Output the (x, y) coordinate of the center of the cell containing the given text.  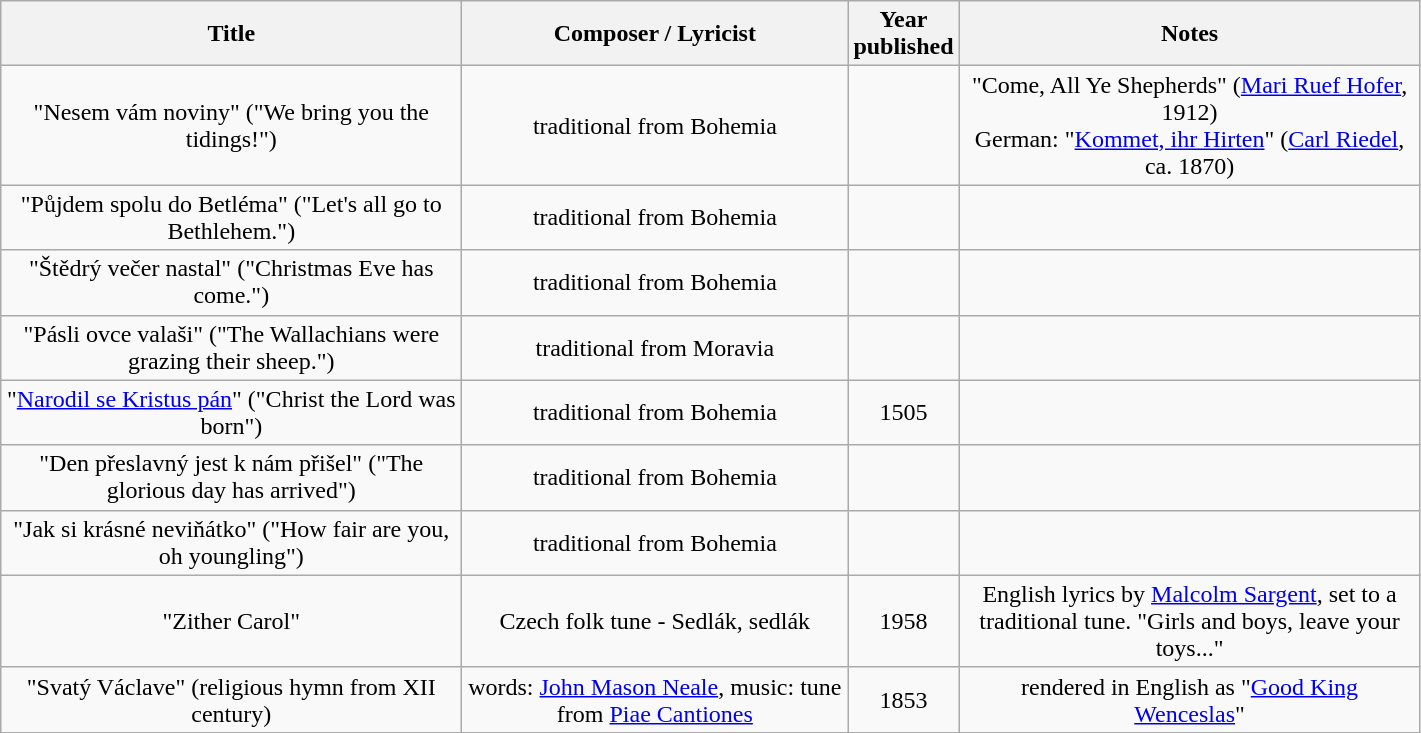
"Nesem vám noviny" ("We bring you the tidings!") (232, 126)
Composer / Lyricist (655, 34)
Title (232, 34)
"Půjdem spolu do Betléma" ("Let's all go to Bethlehem.") (232, 218)
"Pásli ovce valaši" ("The Wallachians were grazing their sheep.") (232, 348)
words: John Mason Neale, music: tune from Piae Cantiones (655, 700)
"Den přeslavný jest k nám přišel" ("The glorious day has arrived") (232, 478)
"Come, All Ye Shepherds" (Mari Ruef Hofer, 1912) German: "Kommet, ihr Hirten" (Carl Riedel, ca. 1870) (1190, 126)
Year published (904, 34)
"Štědrý večer nastal" ("Christmas Eve has come.") (232, 282)
"Narodil se Kristus pán" ("Christ the Lord was born") (232, 412)
1853 (904, 700)
traditional from Moravia (655, 348)
1958 (904, 621)
Czech folk tune - Sedlák, sedlák (655, 621)
"Zither Carol" (232, 621)
1505 (904, 412)
"Svatý Václave" (religious hymn from XII century) (232, 700)
rendered in English as "Good King Wenceslas" (1190, 700)
Notes (1190, 34)
"Jak si krásné neviňátko" ("How fair are you, oh youngling") (232, 542)
English lyrics by Malcolm Sargent, set to a traditional tune. "Girls and boys, leave your toys..." (1190, 621)
